For the text-containing cell, return its midpoint in (x, y) coordinate format. 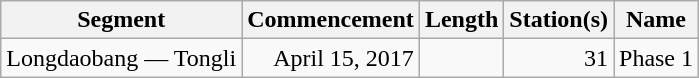
Phase 1 (656, 58)
April 15, 2017 (331, 58)
Longdaobang — Tongli (122, 58)
Commencement (331, 20)
Segment (122, 20)
Station(s) (559, 20)
Name (656, 20)
31 (559, 58)
Length (461, 20)
